For the text-containing cell, return its midpoint in [X, Y] coordinate format. 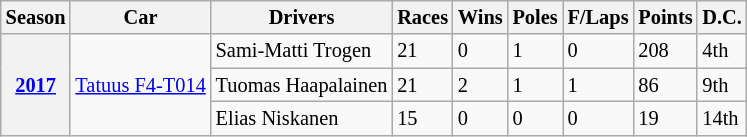
86 [665, 85]
4th [722, 51]
Car [140, 17]
Poles [536, 17]
Tatuus F4-T014 [140, 84]
Drivers [302, 17]
D.C. [722, 17]
208 [665, 51]
15 [422, 118]
Tuomas Haapalainen [302, 85]
Races [422, 17]
Points [665, 17]
Sami-Matti Trogen [302, 51]
2017 [36, 84]
14th [722, 118]
Elias Niskanen [302, 118]
2 [480, 85]
9th [722, 85]
Wins [480, 17]
F/Laps [598, 17]
Season [36, 17]
19 [665, 118]
